From the cell containing the given text, extract its center point as [x, y] coordinate. 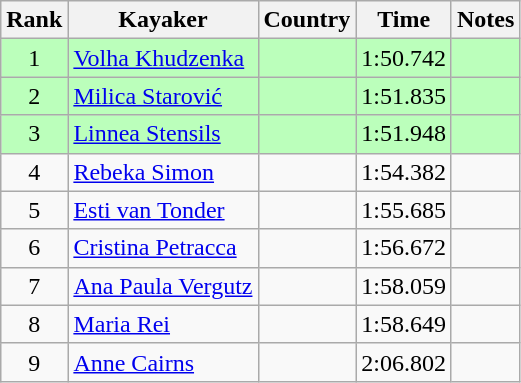
Cristina Petracca [163, 248]
Notes [485, 20]
Kayaker [163, 20]
1:51.948 [404, 134]
1:58.649 [404, 324]
8 [34, 324]
Volha Khudzenka [163, 58]
1:56.672 [404, 248]
1:50.742 [404, 58]
5 [34, 210]
Ana Paula Vergutz [163, 286]
1:55.685 [404, 210]
Linnea Stensils [163, 134]
1:51.835 [404, 96]
Anne Cairns [163, 362]
6 [34, 248]
7 [34, 286]
3 [34, 134]
Milica Starović [163, 96]
1:58.059 [404, 286]
Rank [34, 20]
1:54.382 [404, 172]
Rebeka Simon [163, 172]
2:06.802 [404, 362]
2 [34, 96]
Maria Rei [163, 324]
4 [34, 172]
Esti van Tonder [163, 210]
1 [34, 58]
Time [404, 20]
Country [307, 20]
9 [34, 362]
